Search for the cell housing the specified text and yield its [x, y] center coordinate. 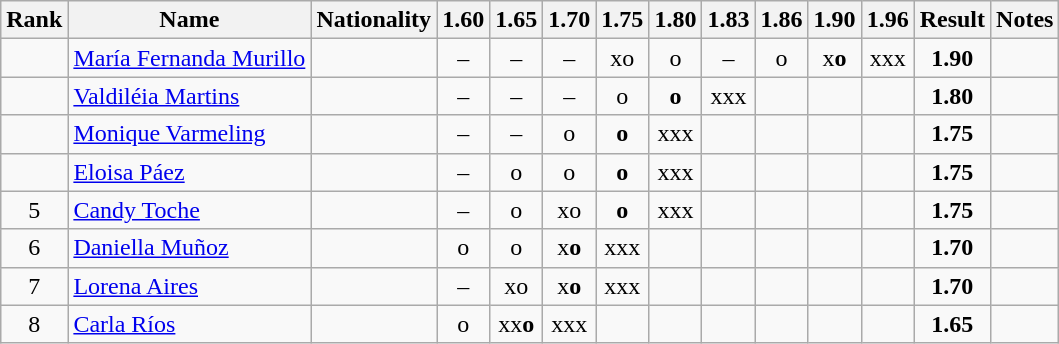
1.60 [464, 20]
Notes [1025, 20]
6 [34, 248]
Rank [34, 20]
Daniella Muñoz [190, 248]
Valdiléia Martins [190, 96]
8 [34, 324]
1.96 [888, 20]
1.86 [782, 20]
Carla Ríos [190, 324]
1.83 [728, 20]
Monique Varmeling [190, 134]
Eloisa Páez [190, 172]
7 [34, 286]
Result [952, 20]
Name [190, 20]
Nationality [374, 20]
5 [34, 210]
Candy Toche [190, 210]
xxo [516, 324]
Lorena Aires [190, 286]
María Fernanda Murillo [190, 58]
